Determine the [X, Y] coordinate at the center of the cell enclosing the given text.  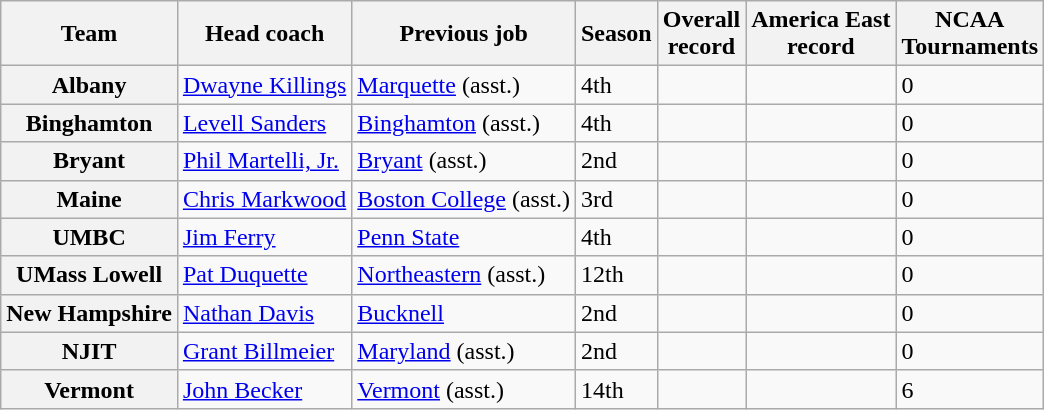
New Hampshire [90, 313]
NJIT [90, 351]
Phil Martelli, Jr. [264, 161]
Bryant [90, 161]
Nathan Davis [264, 313]
UMBC [90, 237]
Boston College (asst.) [464, 199]
John Becker [264, 389]
Pat Duquette [264, 275]
Grant Billmeier [264, 351]
Marquette (asst.) [464, 85]
12th [616, 275]
Bucknell [464, 313]
Penn State [464, 237]
Previous job [464, 34]
Binghamton [90, 123]
Vermont [90, 389]
Team [90, 34]
Season [616, 34]
America East record [821, 34]
Vermont (asst.) [464, 389]
Northeastern (asst.) [464, 275]
3rd [616, 199]
Levell Sanders [264, 123]
Chris Markwood [264, 199]
UMass Lowell [90, 275]
Maryland (asst.) [464, 351]
NCAATournaments [970, 34]
Overallrecord [701, 34]
Bryant (asst.) [464, 161]
Dwayne Killings [264, 85]
Maine [90, 199]
14th [616, 389]
Albany [90, 85]
6 [970, 389]
Jim Ferry [264, 237]
Head coach [264, 34]
Binghamton (asst.) [464, 123]
